Find where the given text appears and provide that cell's center as (X, Y) coordinate. 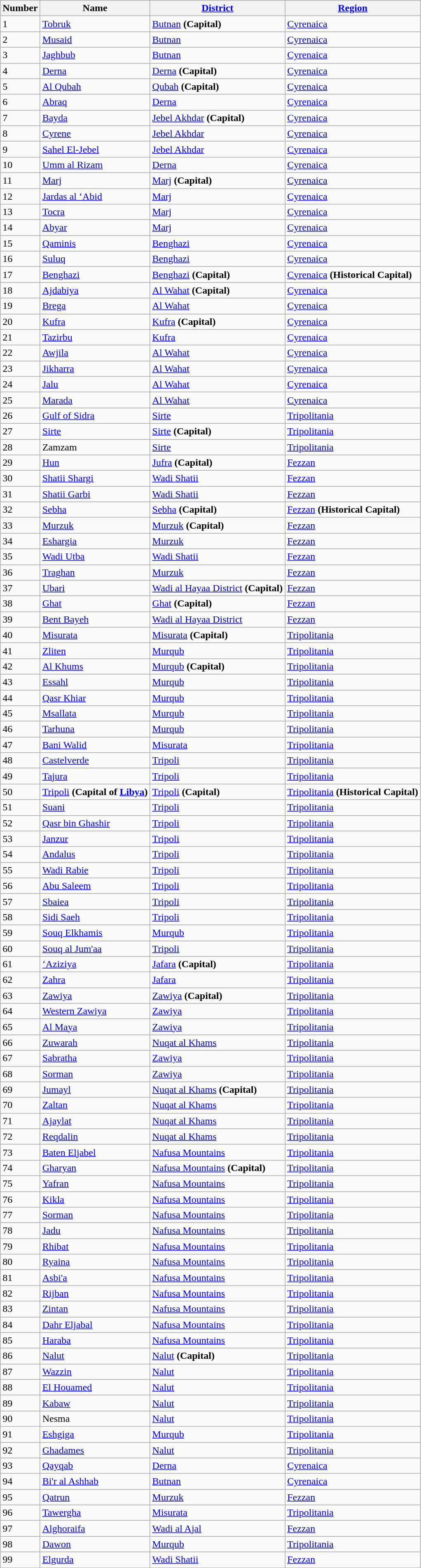
14 (20, 228)
Misurata (Capital) (218, 635)
31 (20, 494)
71 (20, 1121)
Tawergha (95, 1513)
20 (20, 322)
Zamzam (95, 447)
Bayda (95, 118)
12 (20, 196)
18 (20, 290)
Sahel El-Jebel (95, 149)
76 (20, 1199)
38 (20, 604)
11 (20, 180)
Essahl (95, 682)
84 (20, 1325)
Wadi al Hayaa District (Capital) (218, 588)
El Houamed (95, 1387)
Jufra (Capital) (218, 463)
73 (20, 1152)
Zintan (95, 1309)
Jumayl (95, 1090)
69 (20, 1090)
Marada (95, 400)
Wadi Utba (95, 557)
79 (20, 1246)
24 (20, 384)
72 (20, 1136)
87 (20, 1372)
Sebha (Capital) (218, 510)
17 (20, 275)
77 (20, 1215)
Jaghbub (95, 55)
Qatrun (95, 1497)
Msallata (95, 714)
15 (20, 243)
Sebha (95, 510)
52 (20, 823)
Name (95, 8)
54 (20, 854)
65 (20, 1027)
Awjila (95, 353)
Tarhuna (95, 729)
Zuwarah (95, 1043)
Tripoli (Capital of Libya) (95, 792)
4 (20, 71)
Castelverde (95, 761)
49 (20, 776)
Derna (Capital) (218, 71)
89 (20, 1403)
Jalu (95, 384)
Reqdalin (95, 1136)
13 (20, 212)
Suluq (95, 259)
42 (20, 666)
Zaltan (95, 1105)
Rijban (95, 1293)
Wadi al Ajal (218, 1528)
75 (20, 1183)
Kikla (95, 1199)
Cyrene (95, 133)
Dahr Eljabal (95, 1325)
Number (20, 8)
82 (20, 1293)
Jafara (Capital) (218, 964)
Qaminis (95, 243)
81 (20, 1278)
Jikharra (95, 369)
3 (20, 55)
62 (20, 980)
Rhibat (95, 1246)
45 (20, 714)
25 (20, 400)
Shatii Shargi (95, 478)
34 (20, 541)
92 (20, 1450)
51 (20, 807)
Tobruk (95, 24)
Ajaylat (95, 1121)
86 (20, 1356)
22 (20, 353)
Shatii Garbi (95, 494)
Fezzan (Historical Capital) (353, 510)
90 (20, 1419)
5 (20, 86)
78 (20, 1231)
Tajura (95, 776)
80 (20, 1262)
Abu Saleem (95, 886)
1 (20, 24)
30 (20, 478)
Al Wahat (Capital) (218, 290)
Qubah (Capital) (218, 86)
39 (20, 619)
Musaid (95, 40)
Wadi Rabie (95, 870)
41 (20, 651)
60 (20, 948)
55 (20, 870)
32 (20, 510)
6 (20, 102)
Nalut (Capital) (218, 1356)
99 (20, 1560)
35 (20, 557)
61 (20, 964)
37 (20, 588)
Baten Eljabel (95, 1152)
98 (20, 1544)
57 (20, 901)
Cyrenaica (Historical Capital) (353, 275)
Jardas al ‘Abid (95, 196)
Haraba (95, 1340)
Hun (95, 463)
Nuqat al Khams (Capital) (218, 1090)
Brega (95, 306)
Asbi'a (95, 1278)
Ghadames (95, 1450)
Marj (Capital) (218, 180)
Suani (95, 807)
53 (20, 839)
67 (20, 1058)
Butnan (Capital) (218, 24)
Nesma (95, 1419)
Bi'r al Ashhab (95, 1482)
93 (20, 1466)
Zawiya (Capital) (218, 996)
74 (20, 1168)
Al Maya (95, 1027)
29 (20, 463)
Sabratha (95, 1058)
Al Qubah (95, 86)
85 (20, 1340)
Wazzin (95, 1372)
83 (20, 1309)
Zahra (95, 980)
Yafran (95, 1183)
Gulf of Sidra (95, 415)
Alghoraifa (95, 1528)
94 (20, 1482)
43 (20, 682)
88 (20, 1387)
97 (20, 1528)
47 (20, 745)
46 (20, 729)
Qayqab (95, 1466)
Benghazi (Capital) (218, 275)
Murzuk (Capital) (218, 525)
Sidi Saeh (95, 917)
7 (20, 118)
28 (20, 447)
19 (20, 306)
Traghan (95, 572)
Region (353, 8)
40 (20, 635)
36 (20, 572)
56 (20, 886)
District (218, 8)
Andalus (95, 854)
Jadu (95, 1231)
44 (20, 698)
68 (20, 1074)
Gharyan (95, 1168)
Souq al Jum'aa (95, 948)
Jafara (218, 980)
48 (20, 761)
59 (20, 933)
Qasr Khiar (95, 698)
Kufra (Capital) (218, 322)
Jebel Akhdar (Capital) (218, 118)
96 (20, 1513)
Ghat (95, 604)
Elgurda (95, 1560)
Bent Bayeh (95, 619)
Ubari (95, 588)
2 (20, 40)
Abyar (95, 228)
Tripoli (Capital) (218, 792)
16 (20, 259)
‘Aziziya (95, 964)
Dawon (95, 1544)
Sbaiea (95, 901)
50 (20, 792)
Murqub (Capital) (218, 666)
Al Khums (95, 666)
63 (20, 996)
Tocra (95, 212)
8 (20, 133)
70 (20, 1105)
Wadi al Hayaa District (218, 619)
27 (20, 431)
Ghat (Capital) (218, 604)
Sirte (Capital) (218, 431)
Eshgiga (95, 1434)
Western Zawiya (95, 1011)
Kabaw (95, 1403)
91 (20, 1434)
66 (20, 1043)
21 (20, 337)
95 (20, 1497)
9 (20, 149)
33 (20, 525)
Bani Walid (95, 745)
64 (20, 1011)
Eshargia (95, 541)
26 (20, 415)
58 (20, 917)
Tazirbu (95, 337)
Janzur (95, 839)
Zliten (95, 651)
Souq Elkhamis (95, 933)
Ajdabiya (95, 290)
Qasr bin Ghashir (95, 823)
Tripolitania (Historical Capital) (353, 792)
23 (20, 369)
10 (20, 165)
Abraq (95, 102)
Nafusa Mountains (Capital) (218, 1168)
Ryaina (95, 1262)
Umm al Rizam (95, 165)
